Extract the [X, Y] coordinate from the center of the cell holding the provided text.  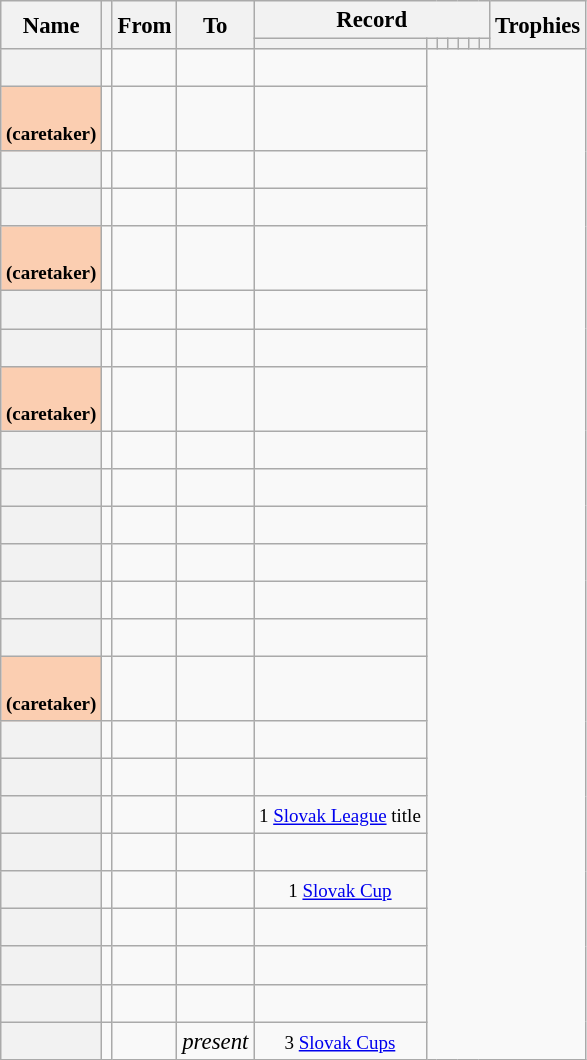
Name [52, 25]
From [144, 25]
Trophies [538, 25]
Record [372, 20]
1 Slovak Cup [340, 890]
3 Slovak Cups [340, 1041]
1 Slovak League title [340, 815]
To [216, 25]
present [216, 1041]
